Detect which cell encompasses the target text, then output its [X, Y] center coordinate. 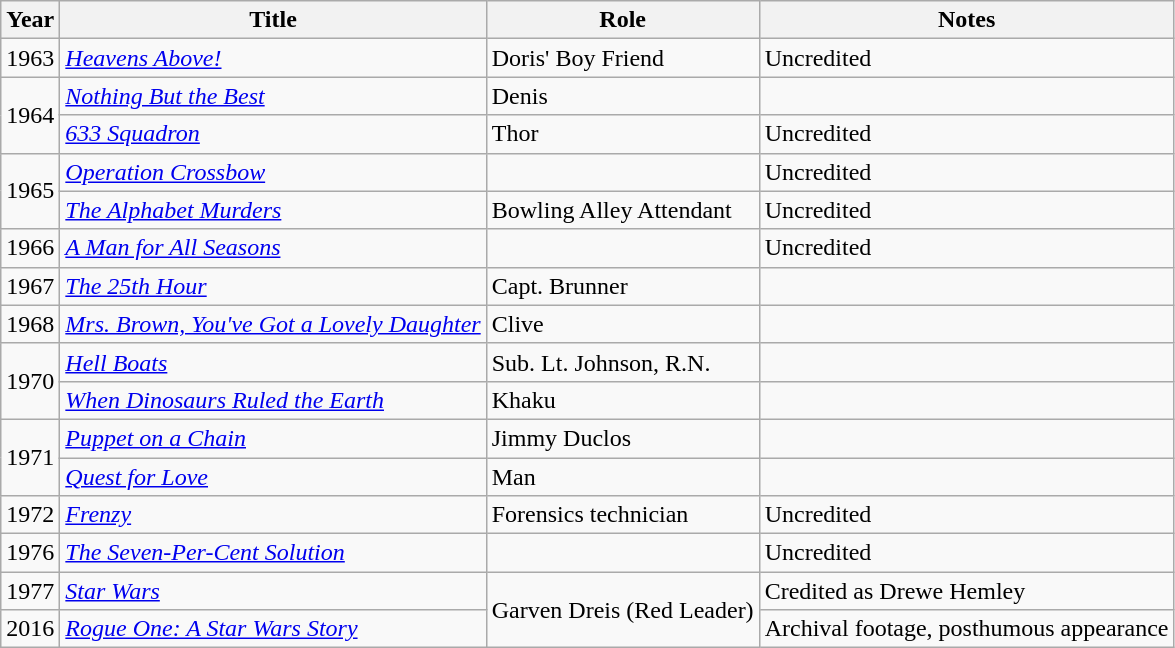
Bowling Alley Attendant [622, 210]
Sub. Lt. Johnson, R.N. [622, 362]
Rogue One: A Star Wars Story [273, 629]
633 Squadron [273, 134]
Puppet on a Chain [273, 438]
Quest for Love [273, 477]
1968 [30, 324]
Khaku [622, 400]
Year [30, 20]
The 25th Hour [273, 286]
Forensics technician [622, 515]
Garven Dreis (Red Leader) [622, 610]
1963 [30, 58]
Heavens Above! [273, 58]
Title [273, 20]
2016 [30, 629]
Capt. Brunner [622, 286]
1976 [30, 553]
1972 [30, 515]
Archival footage, posthumous appearance [966, 629]
1977 [30, 591]
Nothing But the Best [273, 96]
1967 [30, 286]
Thor [622, 134]
Man [622, 477]
When Dinosaurs Ruled the Earth [273, 400]
The Seven-Per-Cent Solution [273, 553]
Operation Crossbow [273, 172]
1965 [30, 191]
Credited as Drewe Hemley [966, 591]
Frenzy [273, 515]
1971 [30, 457]
Mrs. Brown, You've Got a Lovely Daughter [273, 324]
The Alphabet Murders [273, 210]
Denis [622, 96]
Role [622, 20]
Hell Boats [273, 362]
Clive [622, 324]
1964 [30, 115]
Notes [966, 20]
A Man for All Seasons [273, 248]
Jimmy Duclos [622, 438]
1970 [30, 381]
Doris' Boy Friend [622, 58]
1966 [30, 248]
Star Wars [273, 591]
